Locate the cell with the specified text and output its (X, Y) center coordinate. 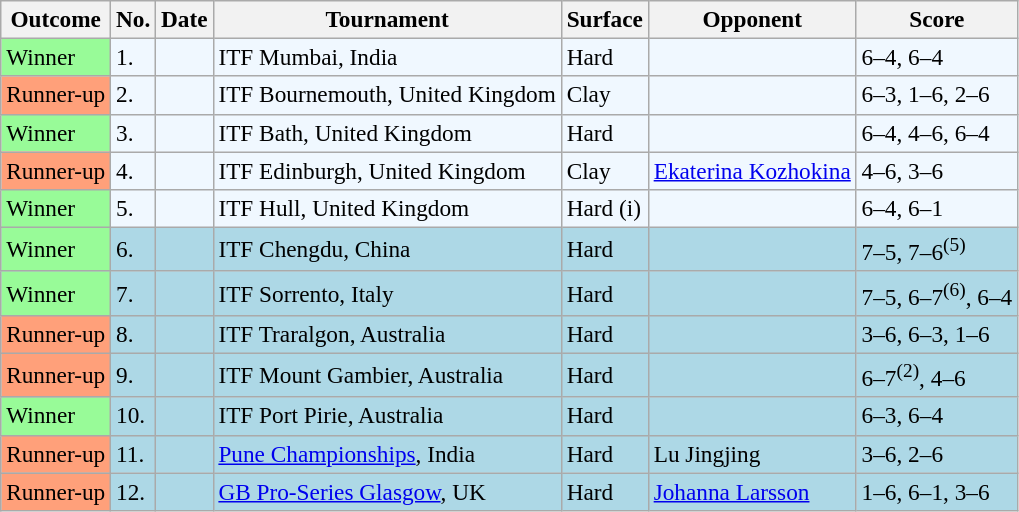
Surface (604, 19)
1. (134, 57)
3–6, 6–3, 1–6 (936, 334)
Outcome (56, 19)
No. (134, 19)
Johanna Larsson (752, 491)
9. (134, 375)
7. (134, 293)
3. (134, 133)
7–5, 6–7(6), 6–4 (936, 293)
ITF Bath, United Kingdom (387, 133)
ITF Traralgon, Australia (387, 334)
4. (134, 170)
2. (134, 95)
6–4, 6–4 (936, 57)
Pune Championships, India (387, 454)
11. (134, 454)
ITF Mount Gambier, Australia (387, 375)
ITF Edinburgh, United Kingdom (387, 170)
1–6, 6–1, 3–6 (936, 491)
Ekaterina Kozhokina (752, 170)
Tournament (387, 19)
Lu Jingjing (752, 454)
Hard (i) (604, 208)
ITF Hull, United Kingdom (387, 208)
12. (134, 491)
10. (134, 416)
8. (134, 334)
ITF Chengdu, China (387, 249)
ITF Bournemouth, United Kingdom (387, 95)
6–4, 6–1 (936, 208)
ITF Sorrento, Italy (387, 293)
Score (936, 19)
ITF Port Pirie, Australia (387, 416)
6–7(2), 4–6 (936, 375)
6. (134, 249)
6–3, 6–4 (936, 416)
4–6, 3–6 (936, 170)
5. (134, 208)
ITF Mumbai, India (387, 57)
7–5, 7–6(5) (936, 249)
Opponent (752, 19)
Date (184, 19)
3–6, 2–6 (936, 454)
6–3, 1–6, 2–6 (936, 95)
6–4, 4–6, 6–4 (936, 133)
GB Pro-Series Glasgow, UK (387, 491)
